Detect which cell encompasses the target text, then output its [x, y] center coordinate. 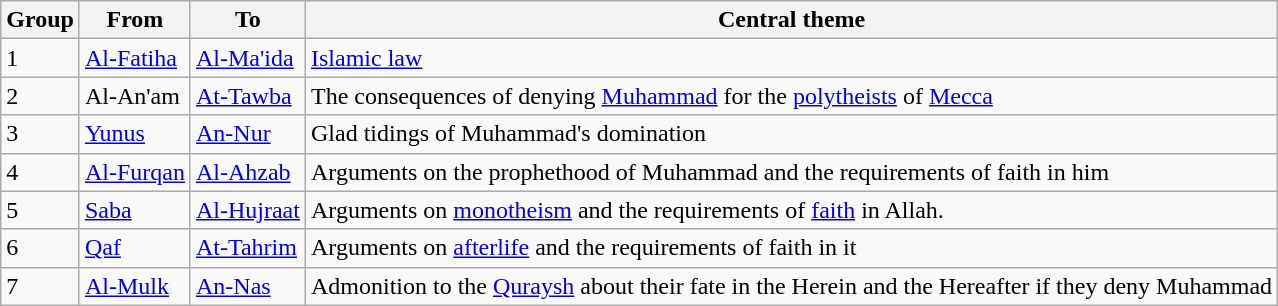
Al-An'am [134, 96]
Al-Ahzab [248, 172]
The consequences of denying Muhammad for the polytheists of Mecca [791, 96]
3 [40, 134]
Yunus [134, 134]
Arguments on monotheism and the requirements of faith in Allah. [791, 210]
Qaf [134, 248]
1 [40, 58]
Al-Mulk [134, 286]
At-Tahrim [248, 248]
Al-Ma'ida [248, 58]
To [248, 20]
Admonition to the Quraysh about their fate in the Herein and the Hereafter if they deny Muhammad [791, 286]
An-Nur [248, 134]
Arguments on the prophethood of Muhammad and the requirements of faith in him [791, 172]
At-Tawba [248, 96]
2 [40, 96]
Al-Furqan [134, 172]
5 [40, 210]
6 [40, 248]
Islamic law [791, 58]
7 [40, 286]
4 [40, 172]
Al-Fatiha [134, 58]
Arguments on afterlife and the requirements of faith in it [791, 248]
From [134, 20]
Saba [134, 210]
Group [40, 20]
An-Nas [248, 286]
Central theme [791, 20]
Al-Hujraat [248, 210]
Glad tidings of Muhammad's domination [791, 134]
